Output the [X, Y] coordinate of the center of the cell containing the given text.  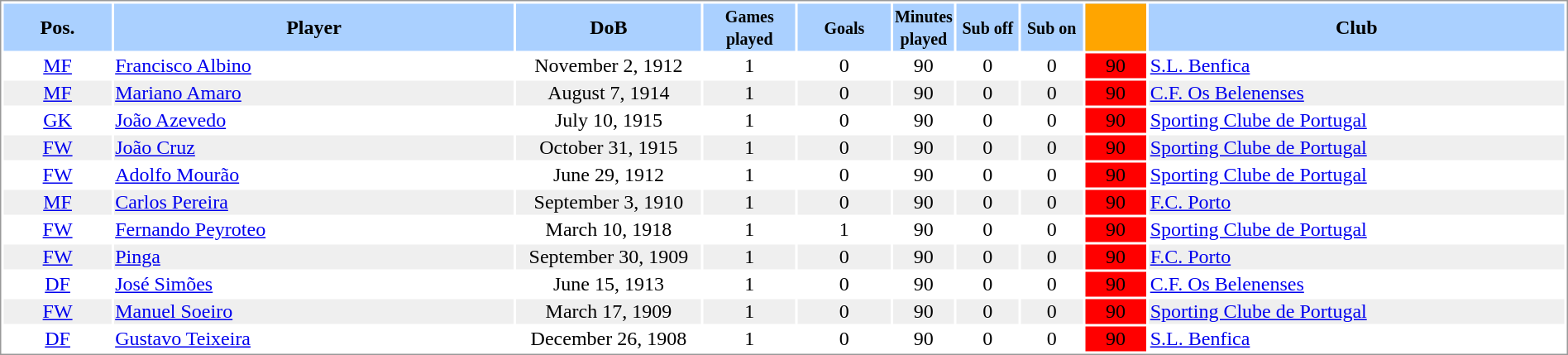
Gamesplayed [749, 26]
October 31, 1915 [609, 148]
August 7, 1914 [609, 94]
Francisco Albino [314, 65]
Pinga [314, 257]
José Simões [314, 284]
Carlos Pereira [314, 203]
João Azevedo [314, 120]
Goals [844, 26]
November 2, 1912 [609, 65]
Manuel Soeiro [314, 312]
Adolfo Mourão [314, 175]
Club [1356, 26]
September 3, 1910 [609, 203]
Pos. [57, 26]
June 29, 1912 [609, 175]
December 26, 1908 [609, 338]
Gustavo Teixeira [314, 338]
July 10, 1915 [609, 120]
March 17, 1909 [609, 312]
Player [314, 26]
Minutesplayed [924, 26]
June 15, 1913 [609, 284]
March 10, 1918 [609, 229]
Sub on [1051, 26]
Sub off [987, 26]
GK [57, 120]
September 30, 1909 [609, 257]
Mariano Amaro [314, 94]
João Cruz [314, 148]
DoB [609, 26]
Fernando Peyroteo [314, 229]
